Extract the [x, y] coordinate from the center of the cell holding the provided text.  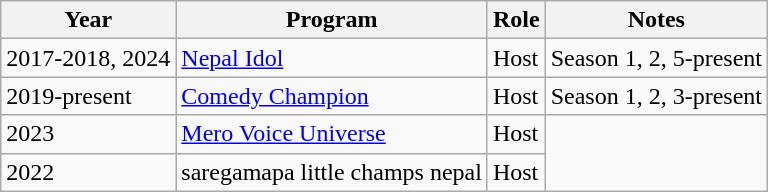
2017-2018, 2024 [88, 58]
2022 [88, 172]
Role [516, 20]
saregamapa little champs nepal [332, 172]
Season 1, 2, 5-present [656, 58]
2019-present [88, 96]
Comedy Champion [332, 96]
Season 1, 2, 3-present [656, 96]
Notes [656, 20]
Nepal Idol [332, 58]
Mero Voice Universe [332, 134]
Year [88, 20]
Program [332, 20]
2023 [88, 134]
